Provide the (x, y) coordinate of the cell's center where the given text is located.  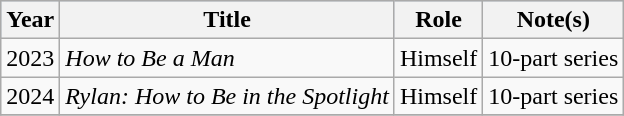
2024 (30, 96)
2023 (30, 58)
Title (228, 20)
How to Be a Man (228, 58)
Note(s) (554, 20)
Role (438, 20)
Rylan: How to Be in the Spotlight (228, 96)
Year (30, 20)
